Return (X, Y) of the center of cell containing provided text 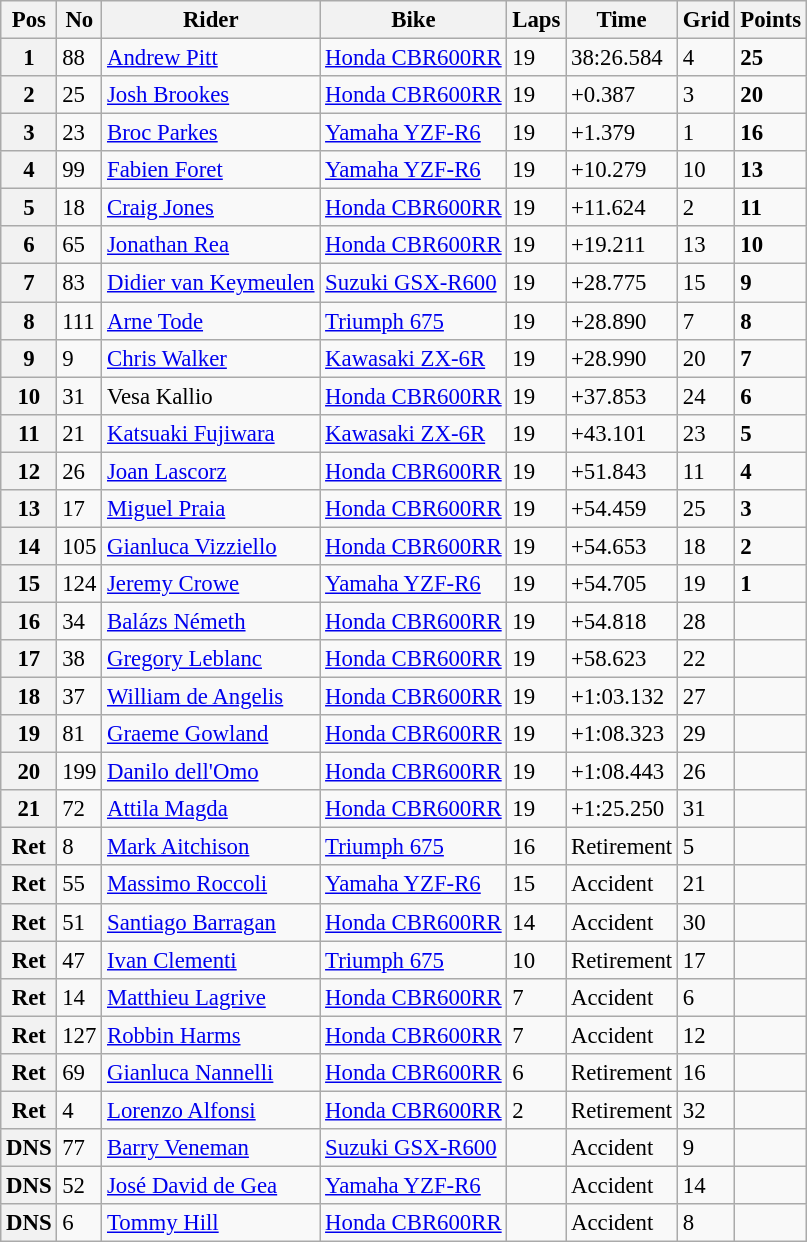
+54.818 (622, 621)
Grid (706, 20)
+28.890 (622, 321)
88 (80, 58)
Broc Parkes (211, 133)
Pos (29, 20)
47 (80, 960)
Arne Tode (211, 321)
Vesa Kallio (211, 396)
Gianluca Nannelli (211, 1073)
32 (706, 1110)
22 (706, 659)
+1:03.132 (622, 697)
30 (706, 922)
Jonathan Rea (211, 245)
Danilo dell'Omo (211, 772)
+19.211 (622, 245)
José David de Gea (211, 1185)
65 (80, 245)
111 (80, 321)
Time (622, 20)
Katsuaki Fujiwara (211, 433)
+10.279 (622, 170)
81 (80, 734)
29 (706, 734)
28 (706, 621)
+11.624 (622, 208)
52 (80, 1185)
69 (80, 1073)
83 (80, 283)
Tommy Hill (211, 1223)
No (80, 20)
Joan Lascorz (211, 471)
+1.379 (622, 133)
199 (80, 772)
105 (80, 546)
Fabien Foret (211, 170)
Josh Brookes (211, 95)
Lorenzo Alfonsi (211, 1110)
Miguel Praia (211, 509)
Points (770, 20)
Gianluca Vizziello (211, 546)
55 (80, 885)
+28.775 (622, 283)
99 (80, 170)
Massimo Roccoli (211, 885)
24 (706, 396)
Attila Magda (211, 809)
+37.853 (622, 396)
38:26.584 (622, 58)
Bike (414, 20)
Laps (536, 20)
127 (80, 1035)
+28.990 (622, 358)
27 (706, 697)
Santiago Barragan (211, 922)
Andrew Pitt (211, 58)
Didier van Keymeulen (211, 283)
+1:08.323 (622, 734)
+0.387 (622, 95)
38 (80, 659)
51 (80, 922)
Chris Walker (211, 358)
+58.623 (622, 659)
+54.459 (622, 509)
Balázs Németh (211, 621)
Mark Aitchison (211, 847)
124 (80, 584)
Ivan Clementi (211, 960)
37 (80, 697)
Craig Jones (211, 208)
+1:08.443 (622, 772)
+1:25.250 (622, 809)
34 (80, 621)
William de Angelis (211, 697)
Rider (211, 20)
+54.653 (622, 546)
Graeme Gowland (211, 734)
+43.101 (622, 433)
+51.843 (622, 471)
77 (80, 1148)
+54.705 (622, 584)
Jeremy Crowe (211, 584)
Robbin Harms (211, 1035)
Barry Veneman (211, 1148)
Gregory Leblanc (211, 659)
Matthieu Lagrive (211, 997)
72 (80, 809)
